Extract the [X, Y] coordinate from the center of the cell holding the provided text.  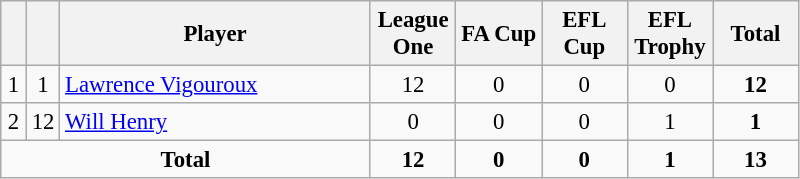
Lawrence Vigouroux [216, 85]
Player [216, 34]
Will Henry [216, 122]
EFL Cup [585, 34]
League One [413, 34]
EFL Trophy [670, 34]
FA Cup [499, 34]
2 [14, 122]
13 [756, 160]
